Identify which cell holds the provided text, then report its [X, Y] central coordinate. 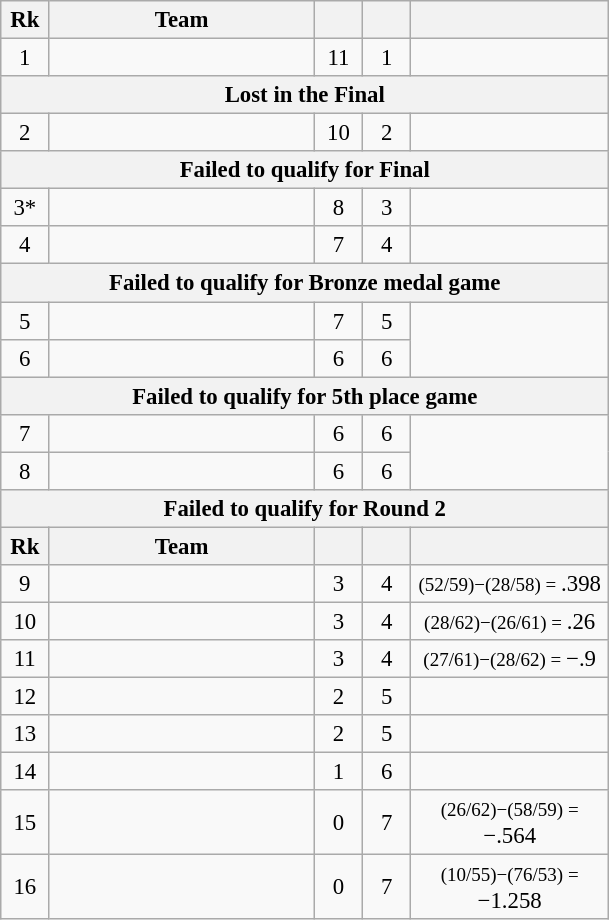
Failed to qualify for Final [305, 170]
Failed to qualify for Bronze medal game [305, 283]
(28/62)−(26/61) = .26 [510, 621]
15 [25, 822]
12 [25, 697]
(10/55)−(76/53) = −1.258 [510, 888]
(27/61)−(28/62) = −.9 [510, 659]
(52/59)−(28/58) = .398 [510, 584]
Lost in the Final [305, 95]
14 [25, 772]
9 [25, 584]
Failed to qualify for 5th place game [305, 396]
13 [25, 734]
(26/62)−(58/59) = −.564 [510, 822]
Failed to qualify for Round 2 [305, 509]
3* [25, 208]
16 [25, 888]
